Search for the cell housing the specified text and yield its (X, Y) center coordinate. 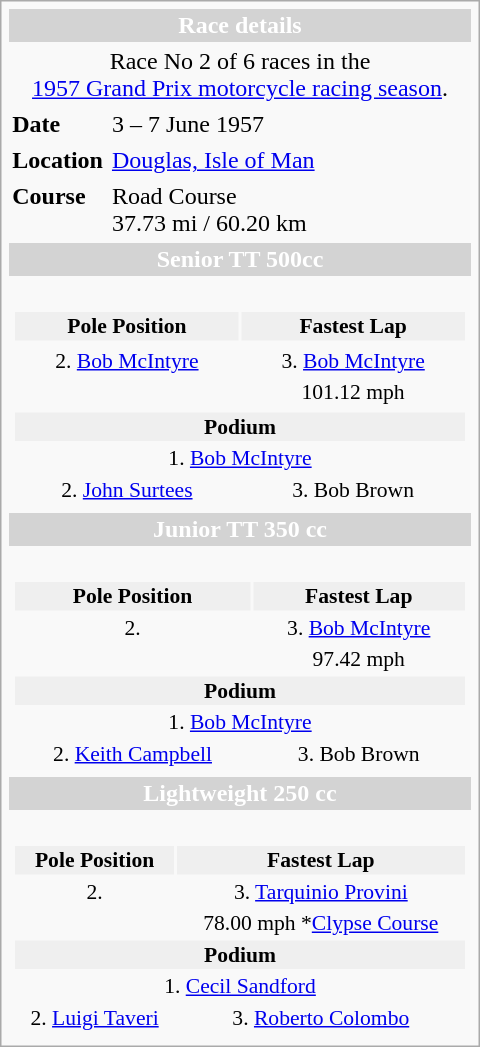
2. Luigi Taveri (94, 1018)
3. Roberto Colombo (321, 1018)
Senior TT 500cc (240, 260)
Pole Position Fastest Lap 2. 3. Bob McIntyre 97.42 mph Podium 1. Bob McIntyre 2. Keith Campbell 3. Bob Brown (240, 662)
Lightweight 250 cc (240, 794)
2. Bob McIntyre (126, 361)
3. Tarquinio Provini (321, 892)
Course (58, 210)
Douglas, Isle of Man (290, 160)
Pole Position Fastest Lap 2. Bob McIntyre 3. Bob McIntyre 101.12 mph Podium 1. Bob McIntyre 2. John Surtees 3. Bob Brown (240, 394)
Race details (240, 26)
Junior TT 350 cc (240, 530)
Race No 2 of 6 races in the 1957 Grand Prix motorcycle racing season. (240, 75)
101.12 mph (354, 392)
3 – 7 June 1957 (290, 124)
Location (58, 160)
78.00 mph *Clypse Course (321, 923)
97.42 mph (359, 659)
1. Cecil Sandford (240, 986)
Date (58, 124)
Pole Position Fastest Lap 2. 3. Tarquinio Provini 78.00 mph *Clypse Course Podium 1. Cecil Sandford 2. Luigi Taveri 3. Roberto Colombo (240, 926)
Road Course 37.73 mi / 60.20 km (290, 210)
2. John Surtees (126, 490)
2. Keith Campbell (132, 754)
